Capture the cell that displays the provided text and extract its (x, y) central coordinate. 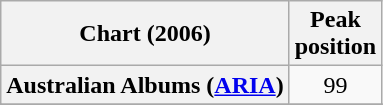
99 (335, 85)
Australian Albums (ARIA) (145, 85)
Peakposition (335, 34)
Chart (2006) (145, 34)
